Output the [X, Y] coordinate of the center of the cell containing the given text.  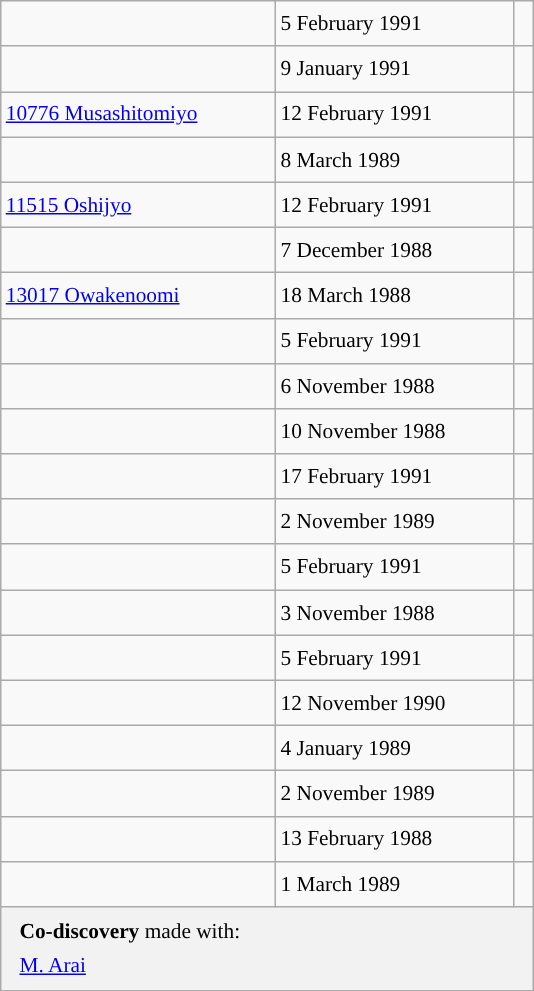
11515 Oshijyo [138, 204]
3 November 1988 [394, 612]
12 November 1990 [394, 702]
7 December 1988 [394, 250]
13017 Owakenoomi [138, 296]
6 November 1988 [394, 386]
18 March 1988 [394, 296]
13 February 1988 [394, 838]
4 January 1989 [394, 748]
17 February 1991 [394, 476]
Co-discovery made with: M. Arai [267, 949]
8 March 1989 [394, 160]
10776 Musashitomiyo [138, 114]
9 January 1991 [394, 68]
1 March 1989 [394, 884]
10 November 1988 [394, 432]
